Determine the [X, Y] coordinate at the center of the cell enclosing the given text.  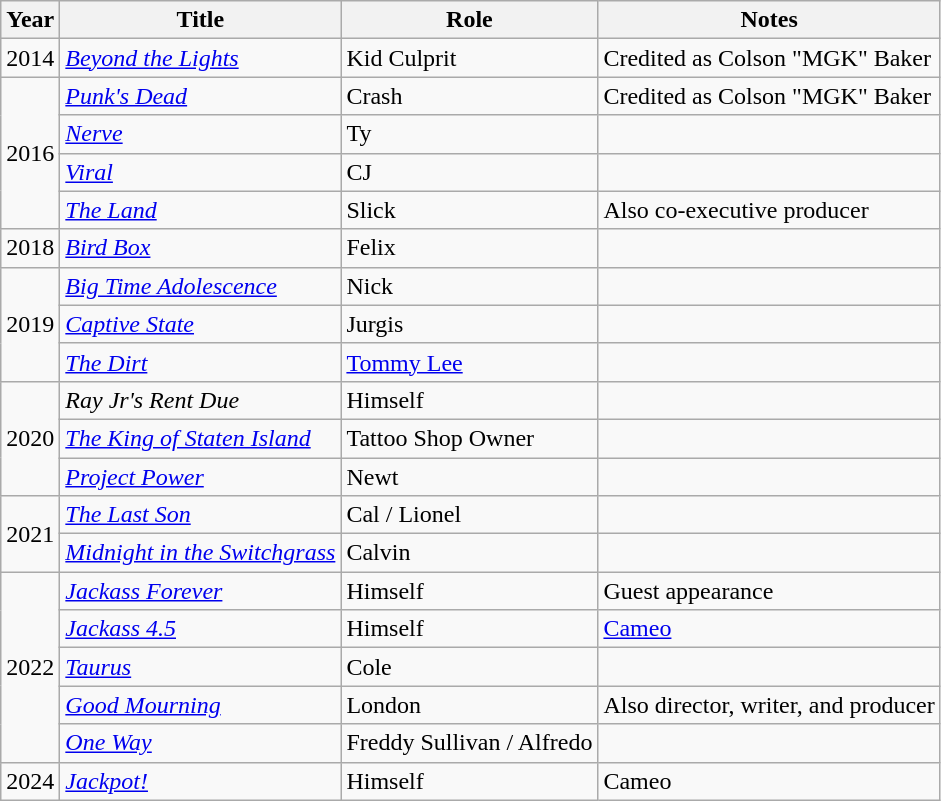
One Way [200, 743]
Jurgis [470, 324]
Taurus [200, 667]
Captive State [200, 324]
Cole [470, 667]
Ty [470, 134]
Jackass 4.5 [200, 629]
Newt [470, 477]
Nick [470, 286]
Role [470, 20]
Freddy Sullivan / Alfredo [470, 743]
Kid Culprit [470, 58]
The King of Staten Island [200, 438]
2016 [30, 153]
London [470, 705]
Calvin [470, 553]
Felix [470, 248]
The Land [200, 210]
Viral [200, 172]
Tattoo Shop Owner [470, 438]
The Dirt [200, 362]
Project Power [200, 477]
Midnight in the Switchgrass [200, 553]
Year [30, 20]
2014 [30, 58]
Big Time Adolescence [200, 286]
2018 [30, 248]
2019 [30, 324]
Slick [470, 210]
Jackpot! [200, 781]
The Last Son [200, 515]
Title [200, 20]
Tommy Lee [470, 362]
Guest appearance [769, 591]
2022 [30, 667]
Ray Jr's Rent Due [200, 400]
2021 [30, 534]
CJ [470, 172]
Also co-executive producer [769, 210]
Beyond the Lights [200, 58]
Nerve [200, 134]
Good Mourning [200, 705]
Punk's Dead [200, 96]
Crash [470, 96]
Jackass Forever [200, 591]
2020 [30, 438]
Notes [769, 20]
2024 [30, 781]
Bird Box [200, 248]
Cal / Lionel [470, 515]
Also director, writer, and producer [769, 705]
